Extract the (X, Y) coordinate from the center of the cell holding the provided text.  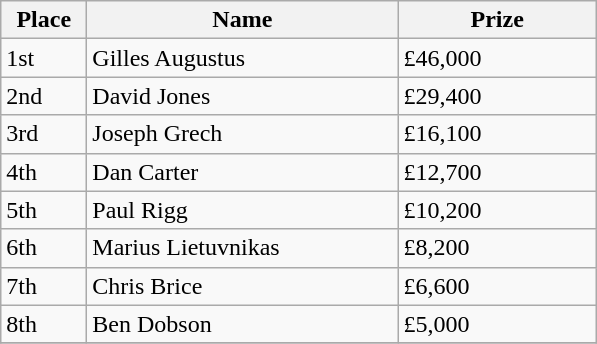
£6,600 (498, 286)
£12,700 (498, 172)
Name (242, 20)
£29,400 (498, 96)
£16,100 (498, 134)
4th (44, 172)
1st (44, 58)
Marius Lietuvnikas (242, 248)
Joseph Grech (242, 134)
2nd (44, 96)
Dan Carter (242, 172)
3rd (44, 134)
7th (44, 286)
6th (44, 248)
£5,000 (498, 324)
Prize (498, 20)
Chris Brice (242, 286)
5th (44, 210)
David Jones (242, 96)
Gilles Augustus (242, 58)
Ben Dobson (242, 324)
8th (44, 324)
£10,200 (498, 210)
Place (44, 20)
£8,200 (498, 248)
£46,000 (498, 58)
Paul Rigg (242, 210)
